Output the (x, y) coordinate of the center of the cell containing the given text.  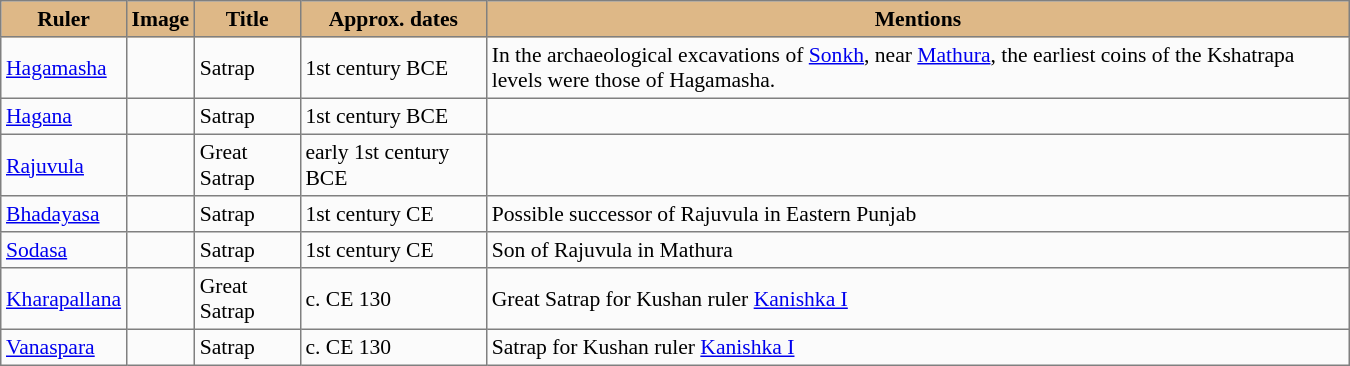
Kharapallana (64, 299)
Vanaspara (64, 347)
Son of Rajuvula in Mathura (918, 250)
In the archaeological excavations of Sonkh, near Mathura, the earliest coins of the Kshatrapa levels were those of Hagamasha. (918, 68)
Title (247, 19)
Approx. dates (393, 19)
Mentions (918, 19)
Sodasa (64, 250)
Hagana (64, 116)
Ruler (64, 19)
Rajuvula (64, 165)
Image (160, 19)
Possible successor of Rajuvula in Eastern Punjab (918, 214)
Great Satrap for Kushan ruler Kanishka I (918, 299)
Hagamasha (64, 68)
Bhadayasa (64, 214)
Satrap for Kushan ruler Kanishka I (918, 347)
early 1st century BCE (393, 165)
